Find where the given text appears and provide that cell's center as [X, Y] coordinate. 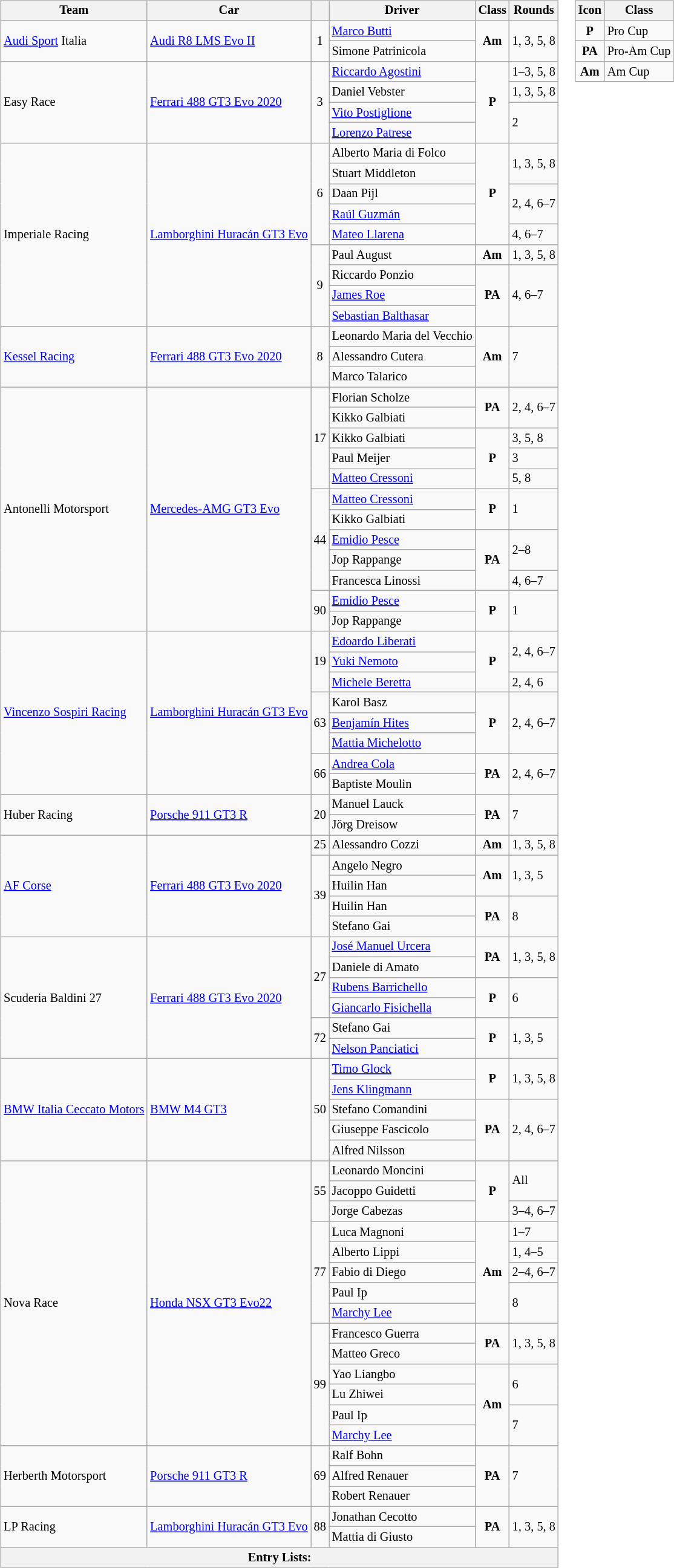
Daan Pijl [402, 194]
19 [320, 662]
Timo Glock [402, 1069]
Francesca Linossi [402, 581]
5, 8 [534, 479]
Luca Magnoni [402, 1232]
Karol Basz [402, 703]
44 [320, 539]
72 [320, 1038]
Angelo Negro [402, 865]
Nelson Panciatici [402, 1049]
Jens Klingmann [402, 1089]
20 [320, 814]
Alfred Nilsson [402, 1150]
66 [320, 774]
Team [74, 11]
Audi R8 LMS Evo II [229, 41]
1, 4–5 [534, 1252]
99 [320, 1384]
Manuel Lauck [402, 804]
Fabio di Diego [402, 1272]
Yao Liangbo [402, 1374]
Imperiale Racing [74, 235]
Huber Racing [74, 814]
50 [320, 1110]
Scuderia Baldini 27 [74, 998]
9 [320, 285]
Mercedes-AMG GT3 Evo [229, 509]
Alberto Maria di Folco [402, 153]
Giancarlo Fisichella [402, 1008]
Audi Sport Italia [74, 41]
Francesco Guerra [402, 1333]
Benjamín Hites [402, 723]
25 [320, 845]
1–7 [534, 1232]
Paul Meijer [402, 458]
17 [320, 438]
2, 4, 6 [534, 682]
Michele Beretta [402, 682]
Daniele di Amato [402, 967]
2–4, 6–7 [534, 1272]
Antonelli Motorsport [74, 509]
Lorenzo Patrese [402, 133]
2 [534, 122]
Giuseppe Fascicolo [402, 1130]
Marco Talarico [402, 377]
Sebastian Balthasar [402, 316]
BMW Italia Ceccato Motors [74, 1110]
Mattia di Giusto [402, 1537]
Florian Scholze [402, 397]
88 [320, 1526]
Icon [590, 11]
Robert Renauer [402, 1497]
Stuart Middleton [402, 174]
Edoardo Liberati [402, 642]
Honda NSX GT3 Evo22 [229, 1303]
Am Cup [639, 72]
José Manuel Urcera [402, 947]
Mattia Michelotto [402, 743]
Nova Race [74, 1303]
Jonathan Cecotto [402, 1517]
3–4, 6–7 [534, 1211]
63 [320, 723]
Herberth Motorsport [74, 1475]
Pro Cup [639, 31]
Paul August [402, 255]
55 [320, 1191]
Lu Zhiwei [402, 1394]
Pro-Am Cup [639, 51]
Car [229, 11]
27 [320, 977]
77 [320, 1272]
LP Racing [74, 1526]
Alessandro Cutera [402, 357]
Marco Butti [402, 31]
Matteo Greco [402, 1354]
90 [320, 611]
Ralf Bohn [402, 1456]
Yuki Nemoto [402, 662]
Leonardo Moncini [402, 1171]
Easy Race [74, 103]
Andrea Cola [402, 764]
Daniel Vebster [402, 92]
All [534, 1180]
Simone Patrinicola [402, 51]
Rounds [534, 11]
Raúl Guzmán [402, 214]
Driver [402, 11]
Riccardo Ponzio [402, 275]
Rubens Barrichello [402, 987]
Vincenzo Sospiri Racing [74, 712]
Entry Lists: [280, 1558]
Riccardo Agostini [402, 72]
Alfred Renauer [402, 1476]
Vito Postiglione [402, 112]
Mateo Llarena [402, 235]
39 [320, 896]
1–3, 5, 8 [534, 72]
69 [320, 1475]
Jorge Cabezas [402, 1211]
Stefano Comandini [402, 1110]
Jacoppo Guidetti [402, 1191]
2–8 [534, 550]
James Roe [402, 296]
Jörg Dreisow [402, 825]
AF Corse [74, 886]
Leonardo Maria del Vecchio [402, 336]
Alessandro Cozzi [402, 845]
Alberto Lippi [402, 1252]
BMW M4 GT3 [229, 1110]
3, 5, 8 [534, 438]
Baptiste Moulin [402, 784]
Kessel Racing [74, 357]
